Provide the [x, y] coordinate of the cell's center where the given text is located.  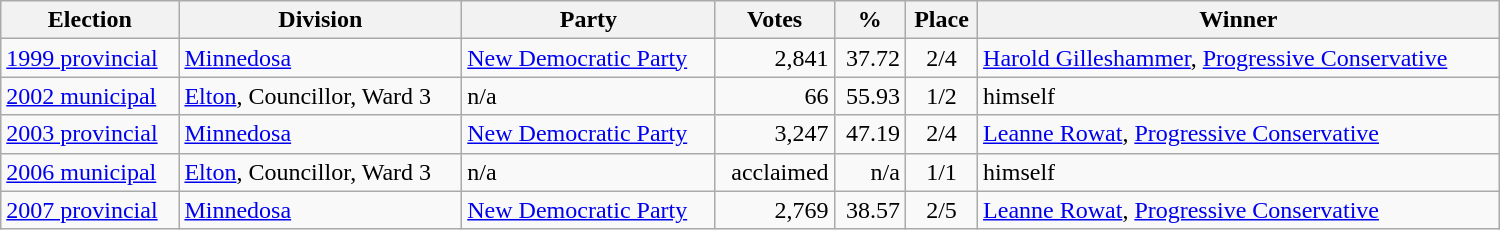
Votes [774, 20]
Harold Gilleshammer, Progressive Conservative [1239, 58]
37.72 [870, 58]
2/5 [941, 210]
1/1 [941, 172]
2007 provincial [90, 210]
Division [320, 20]
2,841 [774, 58]
38.57 [870, 210]
66 [774, 96]
47.19 [870, 134]
Party [588, 20]
2003 provincial [90, 134]
55.93 [870, 96]
2006 municipal [90, 172]
2,769 [774, 210]
3,247 [774, 134]
Election [90, 20]
Place [941, 20]
acclaimed [774, 172]
1/2 [941, 96]
Winner [1239, 20]
1999 provincial [90, 58]
% [870, 20]
2002 municipal [90, 96]
